Extract the [X, Y] coordinate from the center of the cell holding the provided text.  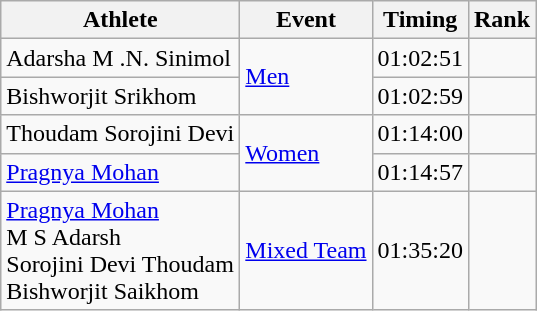
Pragnya Mohan [120, 172]
Bishworjit Srikhom [120, 96]
01:35:20 [420, 250]
01:14:57 [420, 172]
Thoudam Sorojini Devi [120, 134]
Mixed Team [306, 250]
Men [306, 77]
01:02:59 [420, 96]
01:14:00 [420, 134]
Rank [502, 20]
Women [306, 153]
Timing [420, 20]
01:02:51 [420, 58]
Adarsha M .N. Sinimol [120, 58]
Event [306, 20]
Pragnya MohanM S AdarshSorojini Devi ThoudamBishworjit Saikhom [120, 250]
Athlete [120, 20]
